Locate the cell with the specified text and output its (X, Y) center coordinate. 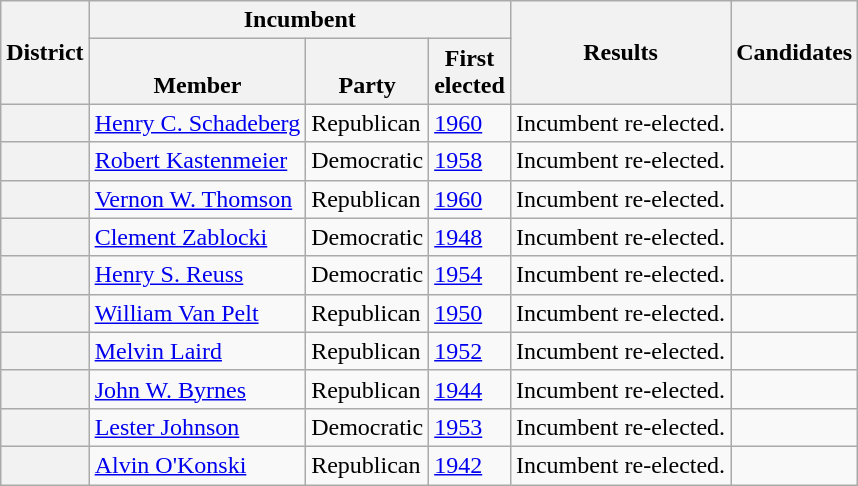
1944 (470, 389)
1948 (470, 237)
Results (620, 52)
1942 (470, 465)
1954 (470, 275)
Candidates (794, 52)
Lester Johnson (198, 427)
Henry S. Reuss (198, 275)
Robert Kastenmeier (198, 161)
Firstelected (470, 72)
Melvin Laird (198, 351)
John W. Byrnes (198, 389)
Clement Zablocki (198, 237)
1958 (470, 161)
Member (198, 72)
1950 (470, 313)
William Van Pelt (198, 313)
Alvin O'Konski (198, 465)
Vernon W. Thomson (198, 199)
District (45, 52)
1953 (470, 427)
1952 (470, 351)
Henry C. Schadeberg (198, 123)
Incumbent (300, 20)
Party (368, 72)
